Provide the (x, y) coordinate of the cell's center where the given text is located.  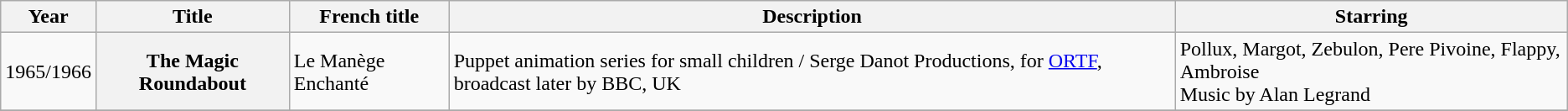
1965/1966 (49, 71)
Year (49, 17)
Title (193, 17)
Le Manège Enchanté (369, 71)
The Magic Roundabout (193, 71)
Pollux, Margot, Zebulon, Pere Pivoine, Flappy, AmbroiseMusic by Alan Legrand (1371, 71)
Starring (1371, 17)
Description (812, 17)
French title (369, 17)
Puppet animation series for small children / Serge Danot Productions, for ORTF, broadcast later by BBC, UK (812, 71)
